Pinpoint the cell where the given text exists, returning its (X, Y) midpoint coordinate. 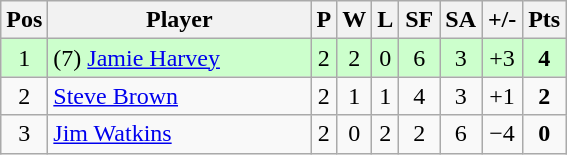
SA (461, 20)
+3 (502, 58)
L (386, 20)
+1 (502, 96)
Pos (24, 20)
SF (420, 20)
(7) Jamie Harvey (180, 58)
Steve Brown (180, 96)
+/- (502, 20)
W (354, 20)
Pts (544, 20)
P (324, 20)
−4 (502, 134)
Jim Watkins (180, 134)
Player (180, 20)
